Capture the cell that displays the provided text and extract its (X, Y) central coordinate. 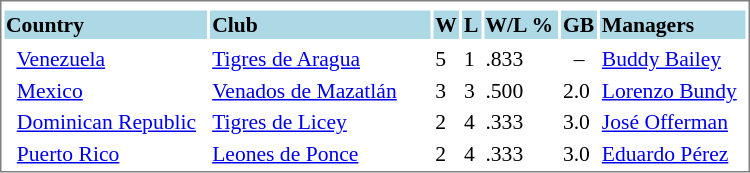
Leones de Ponce (321, 154)
Lorenzo Bundy (672, 90)
Venezuela (106, 59)
Tigres de Licey (321, 122)
José Offerman (672, 122)
1 (472, 59)
W (447, 24)
.500 (521, 90)
GB (579, 24)
W/L % (521, 24)
L (472, 24)
5 (447, 59)
Puerto Rico (106, 154)
Eduardo Pérez (672, 154)
Country (106, 24)
Buddy Bailey (672, 59)
– (579, 59)
2.0 (579, 90)
Venados de Mazatlán (321, 90)
Dominican Republic (106, 122)
Mexico (106, 90)
Club (321, 24)
Managers (672, 24)
.833 (521, 59)
Tigres de Aragua (321, 59)
